Capture the cell that displays the provided text and extract its [X, Y] central coordinate. 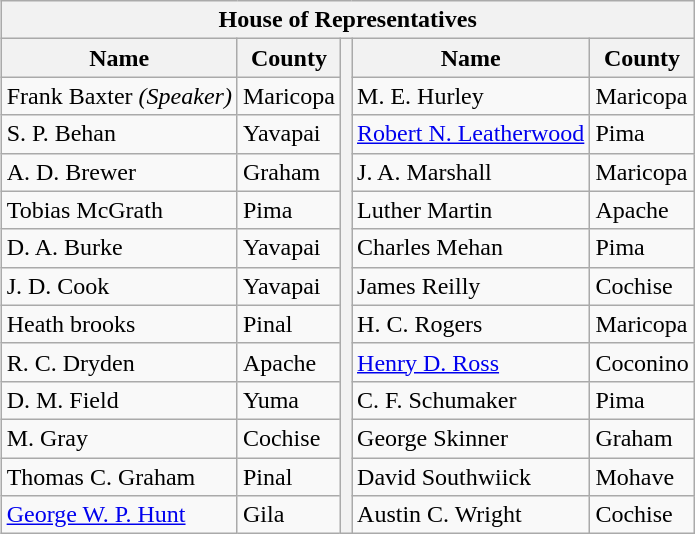
George Skinner [471, 438]
James Reilly [471, 286]
M. Gray [119, 438]
Charles Mehan [471, 248]
J. D. Cook [119, 286]
J. A. Marshall [471, 172]
Henry D. Ross [471, 362]
R. C. Dryden [119, 362]
C. F. Schumaker [471, 400]
D. A. Burke [119, 248]
A. D. Brewer [119, 172]
Austin C. Wright [471, 515]
Tobias McGrath [119, 210]
Heath brooks [119, 324]
Frank Baxter (Speaker) [119, 96]
David Southwiick [471, 477]
Robert N. Leatherwood [471, 134]
M. E. Hurley [471, 96]
George W. P. Hunt [119, 515]
Gila [288, 515]
D. M. Field [119, 400]
Yuma [288, 400]
Coconino [642, 362]
S. P. Behan [119, 134]
Mohave [642, 477]
House of Representatives [348, 20]
H. C. Rogers [471, 324]
Thomas C. Graham [119, 477]
Luther Martin [471, 210]
